Return the [X, Y] coordinate for the center point of the cell that contains the specified text.  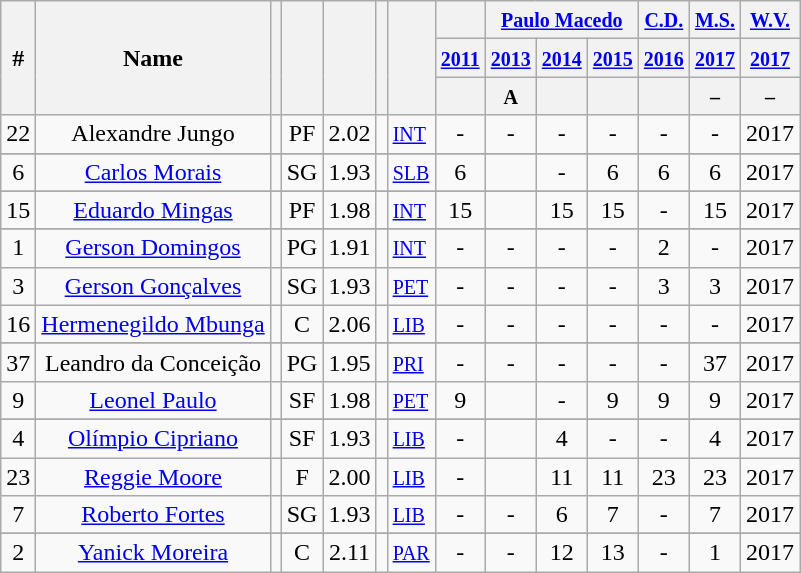
F [302, 477]
Leandro da Conceição [153, 362]
Reggie Moore [153, 477]
2.06 [350, 324]
Eduardo Mingas [153, 210]
22 [18, 134]
Gerson Gonçalves [153, 286]
W.V. [770, 20]
1.95 [350, 362]
Leonel Paulo [153, 400]
M.S. [714, 20]
2.11 [350, 553]
PRI [411, 362]
2.00 [350, 477]
13 [612, 553]
SLB [411, 172]
12 [562, 553]
# [18, 58]
Hermenegildo Mbunga [153, 324]
2016 [664, 58]
Roberto Fortes [153, 515]
Name [153, 58]
2013 [510, 58]
Carlos Morais [153, 172]
A [510, 96]
Alexandre Jungo [153, 134]
16 [18, 324]
PAR [411, 553]
Olímpio Cipriano [153, 438]
Paulo Macedo [562, 20]
1.91 [350, 248]
Yanick Moreira [153, 553]
2.02 [350, 134]
C.D. [664, 20]
2014 [562, 58]
Gerson Domingos [153, 248]
2015 [612, 58]
2011 [460, 58]
